For the text-containing cell, return its midpoint in (x, y) coordinate format. 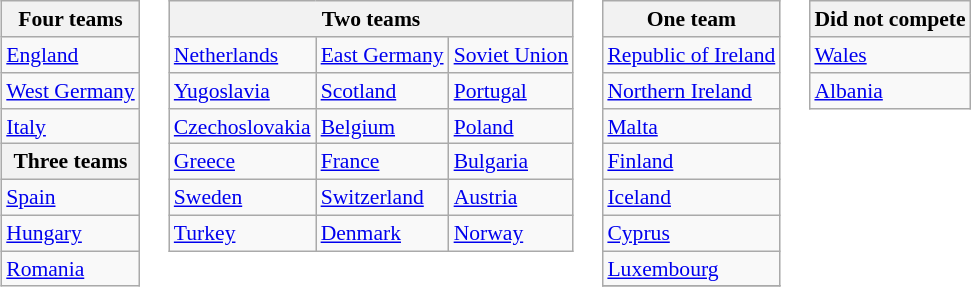
Austria (512, 197)
Spain (70, 197)
Netherlands (242, 55)
Two teams (371, 19)
Albania (890, 91)
Malta (691, 126)
Sweden (242, 197)
Greece (242, 162)
Soviet Union (512, 55)
Four teams (70, 19)
Romania (70, 269)
Iceland (691, 197)
Luxembourg (691, 269)
Belgium (382, 126)
Three teams (70, 162)
Turkey (242, 233)
Denmark (382, 233)
Wales (890, 55)
Switzerland (382, 197)
Republic of Ireland (691, 55)
Hungary (70, 233)
Portugal (512, 91)
Norway (512, 233)
England (70, 55)
Czechoslovakia (242, 126)
Cyprus (691, 233)
Finland (691, 162)
France (382, 162)
Poland (512, 126)
Scotland (382, 91)
West Germany (70, 91)
Northern Ireland (691, 91)
One team (691, 19)
East Germany (382, 55)
Italy (70, 126)
Did not compete (890, 19)
Yugoslavia (242, 91)
Bulgaria (512, 162)
